Detect which cell encompasses the target text, then output its (x, y) center coordinate. 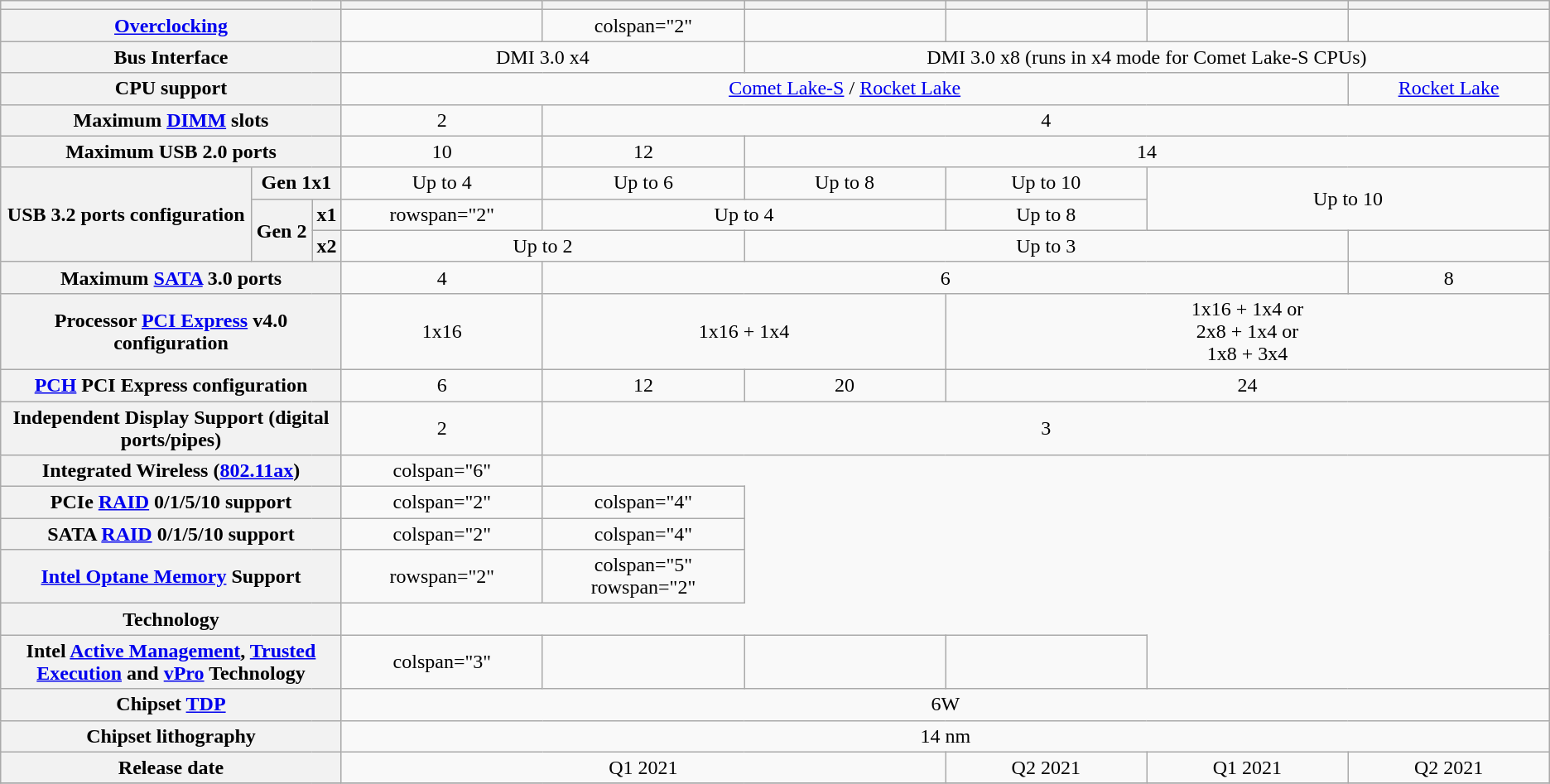
Release date (171, 767)
Maximum DIMM slots (171, 120)
Chipset lithography (171, 736)
Overclocking (171, 26)
Up to 3 (1047, 246)
PCH PCI Express configuration (171, 385)
14 nm (946, 736)
1x16 + 1x4 (744, 331)
24 (1248, 385)
Gen 2 (282, 230)
Maximum USB 2.0 ports (171, 152)
Maximum SATA 3.0 ports (171, 277)
6W (946, 705)
CPU support (171, 89)
Up to 6 (643, 183)
Intel Active Management, Trusted Execution and vPro Technology (171, 662)
colspan="3" (442, 662)
x1 (327, 214)
3 (1046, 427)
DMI 3.0 x8 (runs in x4 mode for Comet Lake-S CPUs) (1148, 57)
1x16 (442, 331)
colspan="6" (442, 471)
Independent Display Support (digital ports/pipes) (171, 427)
Technology (171, 619)
DMI 3.0 x4 (542, 57)
USB 3.2 ports configuration (126, 214)
20 (845, 385)
colspan="5" rowspan="2" (643, 576)
Gen 1x1 (296, 183)
SATA RAID 0/1/5/10 support (171, 534)
8 (1449, 277)
Rocket Lake (1449, 89)
1x16 + 1x4 or 2x8 + 1x4 or 1x8 + 3x4 (1248, 331)
x2 (327, 246)
Integrated Wireless (802.11ax) (171, 471)
Processor PCI Express v4.0 configuration (171, 331)
14 (1148, 152)
Up to 2 (542, 246)
Chipset TDP (171, 705)
Comet Lake-S / Rocket Lake (845, 89)
Intel Optane Memory Support (171, 576)
Bus Interface (171, 57)
PCIe RAID 0/1/5/10 support (171, 503)
10 (442, 152)
